From the cell containing the given text, extract its center point as [X, Y] coordinate. 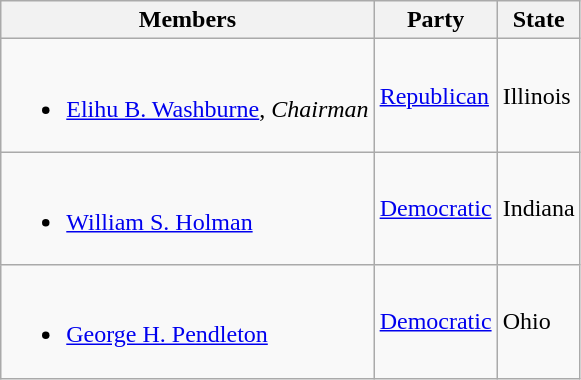
State [538, 20]
Members [188, 20]
Ohio [538, 322]
Elihu B. Washburne, Chairman [188, 96]
William S. Holman [188, 208]
George H. Pendleton [188, 322]
Indiana [538, 208]
Republican [436, 96]
Party [436, 20]
Illinois [538, 96]
